Search for the cell housing the specified text and yield its [x, y] center coordinate. 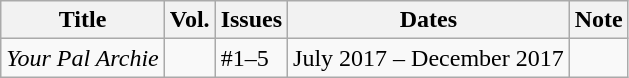
July 2017 – December 2017 [429, 58]
Dates [429, 20]
Issues [251, 20]
Title [83, 20]
Vol. [190, 20]
#1–5 [251, 58]
Note [598, 20]
Your Pal Archie [83, 58]
